Locate the cell with the specified text and output its (x, y) center coordinate. 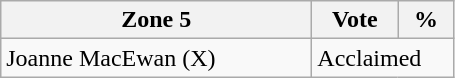
Zone 5 (156, 20)
Vote (355, 20)
Joanne MacEwan (X) (156, 58)
% (426, 20)
Acclaimed (383, 58)
